Return the (x, y) coordinate for the center point of the cell that contains the specified text.  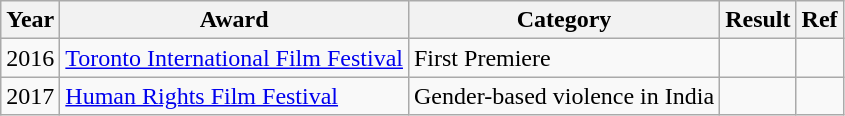
Year (30, 20)
Award (234, 20)
Toronto International Film Festival (234, 58)
Human Rights Film Festival (234, 96)
Ref (820, 20)
Gender-based violence in India (564, 96)
Category (564, 20)
Result (758, 20)
2016 (30, 58)
2017 (30, 96)
First Premiere (564, 58)
